Scan for the cell matching the given text and deliver its (X, Y) coordinate at center. 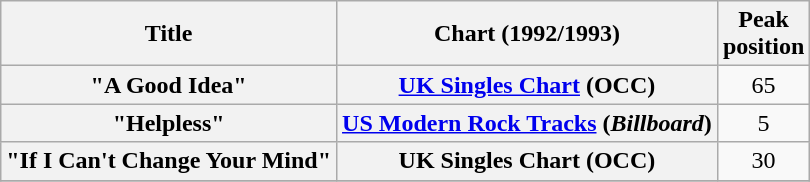
Title (169, 34)
Chart (1992/1993) (528, 34)
"A Good Idea" (169, 85)
65 (763, 85)
US Modern Rock Tracks (Billboard) (528, 123)
"Helpless" (169, 123)
"If I Can't Change Your Mind" (169, 161)
30 (763, 161)
5 (763, 123)
Peakposition (763, 34)
